Capture the cell that displays the provided text and extract its (X, Y) central coordinate. 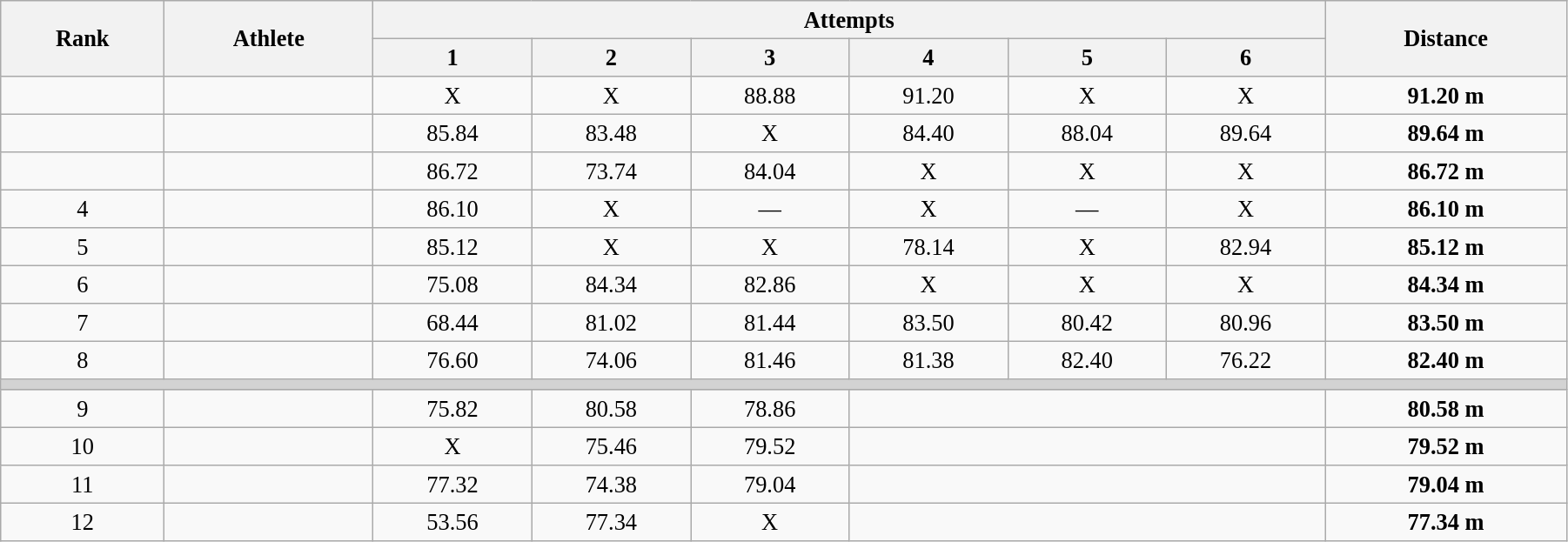
53.56 (452, 522)
79.52 (770, 446)
7 (83, 323)
91.20 (928, 95)
82.40 m (1446, 360)
Attempts (849, 19)
8 (83, 360)
84.34 (611, 284)
78.14 (928, 247)
80.58 m (1446, 409)
86.10 (452, 209)
88.88 (770, 95)
82.86 (770, 284)
68.44 (452, 323)
89.64 (1245, 133)
80.58 (611, 409)
81.46 (770, 360)
79.04 (770, 485)
75.82 (452, 409)
83.50 (928, 323)
83.50 m (1446, 323)
80.96 (1245, 323)
84.34 m (1446, 284)
81.38 (928, 360)
83.48 (611, 133)
Distance (1446, 38)
79.52 m (1446, 446)
81.44 (770, 323)
88.04 (1087, 133)
86.10 m (1446, 209)
10 (83, 446)
84.40 (928, 133)
80.42 (1087, 323)
9 (83, 409)
11 (83, 485)
77.32 (452, 485)
85.12 m (1446, 247)
74.38 (611, 485)
73.74 (611, 171)
3 (770, 57)
79.04 m (1446, 485)
76.22 (1245, 360)
75.08 (452, 284)
82.94 (1245, 247)
Athlete (269, 38)
86.72 m (1446, 171)
89.64 m (1446, 133)
82.40 (1087, 360)
78.86 (770, 409)
74.06 (611, 360)
85.12 (452, 247)
12 (83, 522)
81.02 (611, 323)
75.46 (611, 446)
86.72 (452, 171)
91.20 m (1446, 95)
85.84 (452, 133)
76.60 (452, 360)
84.04 (770, 171)
1 (452, 57)
77.34 (611, 522)
77.34 m (1446, 522)
Rank (83, 38)
2 (611, 57)
